From the cell containing the given text, extract its center point as [X, Y] coordinate. 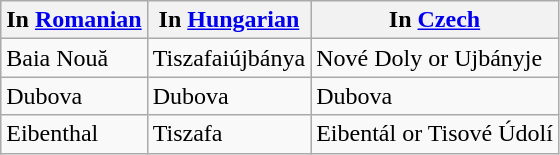
In Czech [435, 20]
Eibentál or Tisové Údolí [435, 134]
Eibenthal [74, 134]
Nové Doly or Ujbányje [435, 58]
In Romanian [74, 20]
Baia Nouă [74, 58]
In Hungarian [228, 20]
Tiszafaiújbánya [228, 58]
Tiszafa [228, 134]
